Locate the cell with the specified text and output its [x, y] center coordinate. 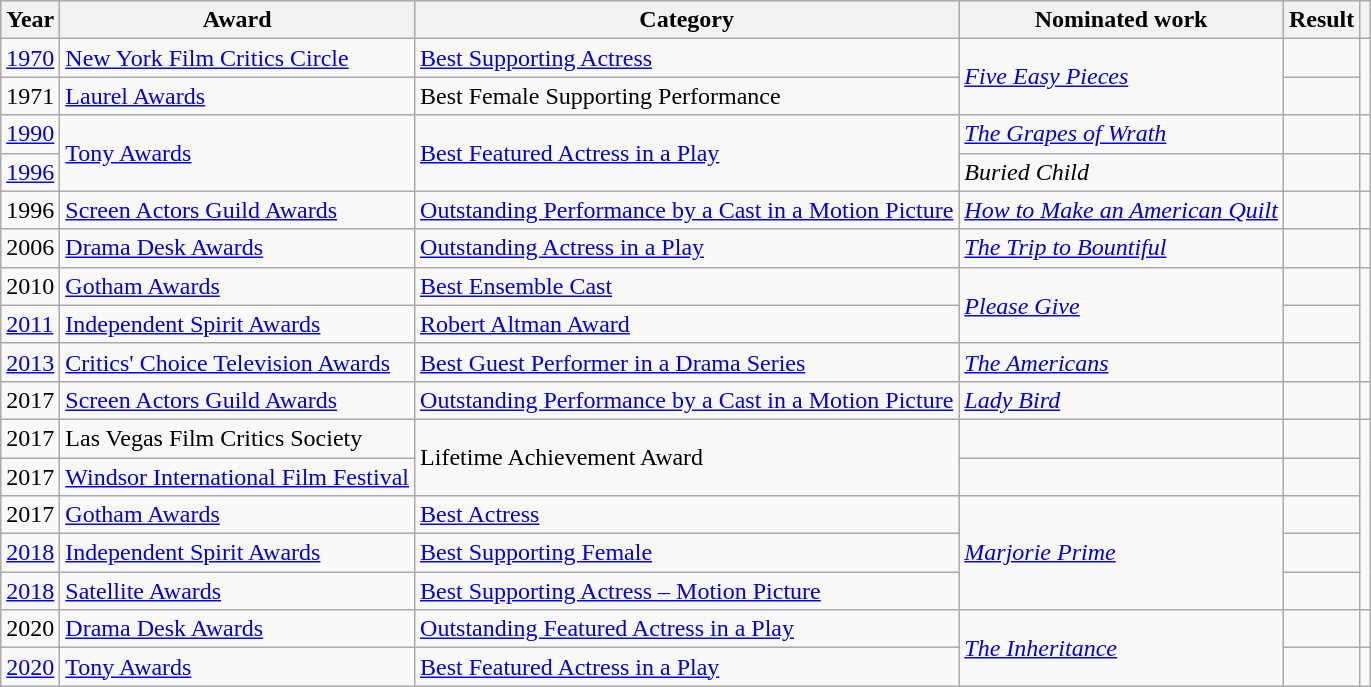
Robert Altman Award [687, 324]
2013 [30, 362]
Critics' Choice Television Awards [238, 362]
Best Guest Performer in a Drama Series [687, 362]
2011 [30, 324]
Lifetime Achievement Award [687, 457]
New York Film Critics Circle [238, 58]
Satellite Awards [238, 591]
Windsor International Film Festival [238, 477]
Category [687, 20]
Five Easy Pieces [1122, 77]
The Trip to Bountiful [1122, 248]
Best Actress [687, 515]
Award [238, 20]
2006 [30, 248]
Please Give [1122, 305]
1970 [30, 58]
Outstanding Featured Actress in a Play [687, 629]
1971 [30, 96]
2010 [30, 286]
Best Supporting Actress [687, 58]
Result [1321, 20]
How to Make an American Quilt [1122, 210]
Marjorie Prime [1122, 553]
Nominated work [1122, 20]
The Inheritance [1122, 648]
Las Vegas Film Critics Society [238, 438]
Outstanding Actress in a Play [687, 248]
Best Supporting Female [687, 553]
The Americans [1122, 362]
Best Ensemble Cast [687, 286]
Laurel Awards [238, 96]
1990 [30, 134]
Best Female Supporting Performance [687, 96]
Year [30, 20]
Buried Child [1122, 172]
Best Supporting Actress – Motion Picture [687, 591]
The Grapes of Wrath [1122, 134]
Lady Bird [1122, 400]
